Identify which cell holds the provided text, then report its [x, y] central coordinate. 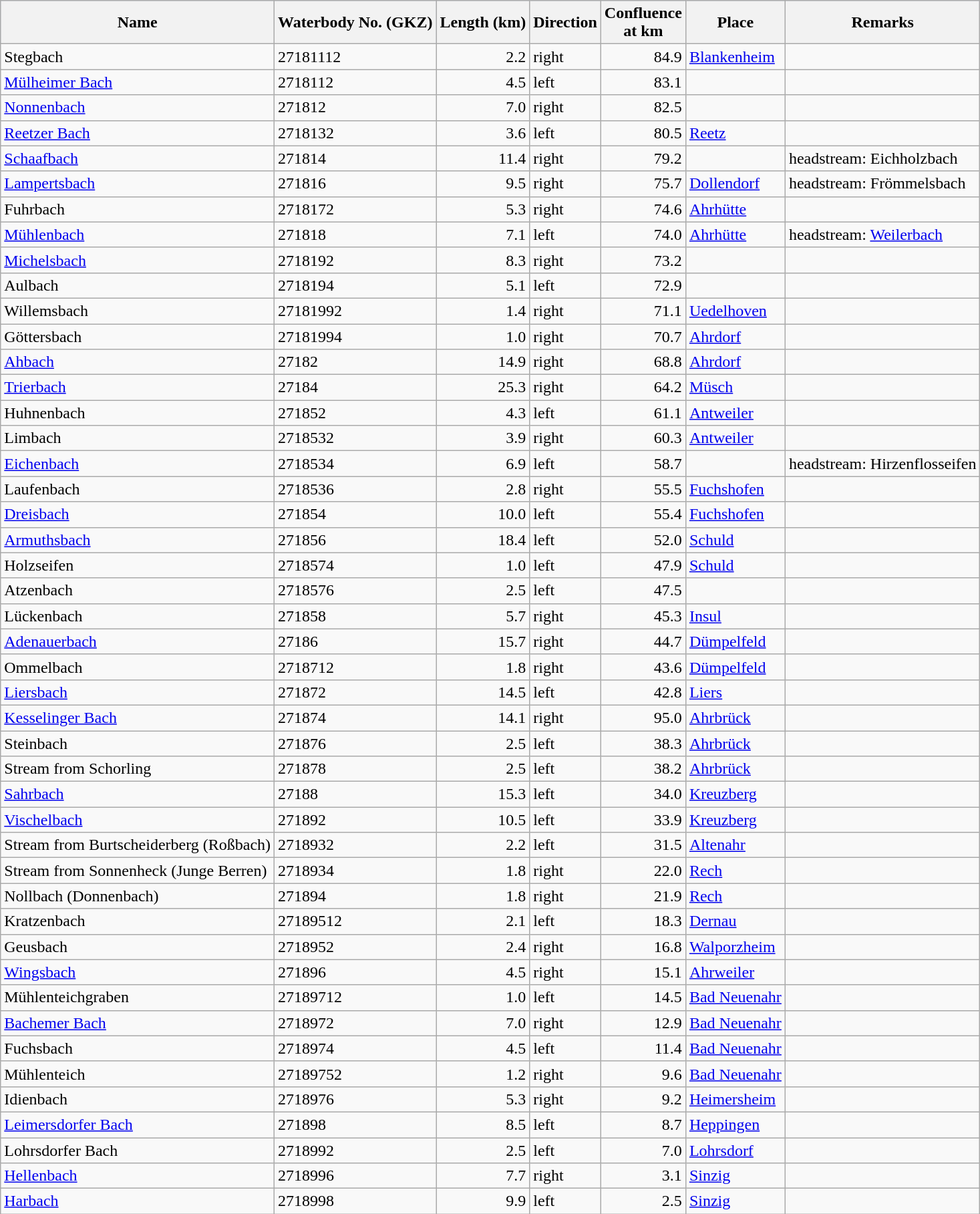
Walporzheim [735, 947]
271872 [355, 692]
Altenahr [735, 845]
Dreisbach [138, 514]
44.7 [643, 641]
Fuhrbach [138, 209]
2718972 [355, 1023]
Liers [735, 692]
52.0 [643, 540]
headstream: Eichholzbach [882, 158]
271854 [355, 514]
42.8 [643, 692]
71.1 [643, 311]
33.9 [643, 820]
Adenauerbach [138, 641]
Laufenbach [138, 489]
2718574 [355, 565]
79.2 [643, 158]
74.6 [643, 209]
Willemsbach [138, 311]
Schaafbach [138, 158]
1.2 [483, 1074]
Mülheimer Bach [138, 82]
Atzenbach [138, 591]
2718934 [355, 871]
Limbach [138, 438]
271876 [355, 744]
68.8 [643, 362]
6.9 [483, 464]
Mühlenteich [138, 1074]
2718112 [355, 82]
47.5 [643, 591]
2.8 [483, 489]
2718974 [355, 1048]
4.3 [483, 413]
58.7 [643, 464]
271816 [355, 184]
Fuchsbach [138, 1048]
2718996 [355, 1176]
5.1 [483, 285]
12.9 [643, 1023]
2718992 [355, 1150]
60.3 [643, 438]
271814 [355, 158]
18.3 [643, 921]
271898 [355, 1124]
27181994 [355, 336]
Nonnenbach [138, 108]
Kesselinger Bach [138, 718]
271858 [355, 616]
80.5 [643, 133]
271818 [355, 235]
2718532 [355, 438]
Lückenbach [138, 616]
Harbach [138, 1201]
Leimersdorfer Bach [138, 1124]
Lohrsdorfer Bach [138, 1150]
Place [735, 23]
Insul [735, 616]
2718536 [355, 489]
2718976 [355, 1099]
47.9 [643, 565]
9.6 [643, 1074]
Trierbach [138, 388]
3.1 [643, 1176]
Steinbach [138, 744]
Wingsbach [138, 972]
Reetzer Bach [138, 133]
15.3 [483, 794]
271894 [355, 896]
271878 [355, 769]
Eichenbach [138, 464]
27189712 [355, 998]
27184 [355, 388]
2718192 [355, 260]
271812 [355, 108]
8.7 [643, 1124]
2718132 [355, 133]
Uedelhoven [735, 311]
Sahrbach [138, 794]
Blankenheim [735, 57]
10.0 [483, 514]
83.1 [643, 82]
Vischelbach [138, 820]
Stream from Burtscheiderberg (Roßbach) [138, 845]
2718712 [355, 667]
14.9 [483, 362]
7.7 [483, 1176]
27186 [355, 641]
Ommelbach [138, 667]
headstream: Weilerbach [882, 235]
Armuthsbach [138, 540]
271874 [355, 718]
271892 [355, 820]
16.8 [643, 947]
Dernau [735, 921]
2718534 [355, 464]
Reetz [735, 133]
Holzseifen [138, 565]
Bachemer Bach [138, 1023]
Waterbody No. (GKZ) [355, 23]
34.0 [643, 794]
Müsch [735, 388]
2718998 [355, 1201]
43.6 [643, 667]
27182 [355, 362]
18.4 [483, 540]
2718952 [355, 947]
73.2 [643, 260]
271896 [355, 972]
95.0 [643, 718]
Mühlenbach [138, 235]
8.5 [483, 1124]
271856 [355, 540]
Stream from Sonnenheck (Junge Berren) [138, 871]
headstream: Hirzenflosseifen [882, 464]
Mühlenteichgraben [138, 998]
27189752 [355, 1074]
Liersbach [138, 692]
38.2 [643, 769]
15.7 [483, 641]
3.9 [483, 438]
3.6 [483, 133]
27188 [355, 794]
Geusbach [138, 947]
55.5 [643, 489]
Aulbach [138, 285]
61.1 [643, 413]
Lohrsdorf [735, 1150]
Ahbach [138, 362]
9.9 [483, 1201]
2718576 [355, 591]
9.5 [483, 184]
271852 [355, 413]
74.0 [643, 235]
72.9 [643, 285]
Hellenbach [138, 1176]
27181992 [355, 311]
27181112 [355, 57]
2718932 [355, 845]
55.4 [643, 514]
2.1 [483, 921]
Length (km) [483, 23]
82.5 [643, 108]
Huhnenbach [138, 413]
45.3 [643, 616]
Name [138, 23]
21.9 [643, 896]
31.5 [643, 845]
70.7 [643, 336]
1.4 [483, 311]
Stream from Schorling [138, 769]
9.2 [643, 1099]
75.7 [643, 184]
Remarks [882, 23]
27189512 [355, 921]
10.5 [483, 820]
Nollbach (Donnenbach) [138, 896]
Michelsbach [138, 260]
64.2 [643, 388]
38.3 [643, 744]
Kratzenbach [138, 921]
2.4 [483, 947]
headstream: Frömmelsbach [882, 184]
Stegbach [138, 57]
2718172 [355, 209]
84.9 [643, 57]
14.1 [483, 718]
Direction [565, 23]
Heimersheim [735, 1099]
2718194 [355, 285]
Dollendorf [735, 184]
Idienbach [138, 1099]
Heppingen [735, 1124]
15.1 [643, 972]
Lampertsbach [138, 184]
Göttersbach [138, 336]
7.1 [483, 235]
25.3 [483, 388]
22.0 [643, 871]
8.3 [483, 260]
Ahrweiler [735, 972]
Confluenceat km [643, 23]
5.7 [483, 616]
